Provide the (X, Y) coordinate of the cell's center where the given text is located.  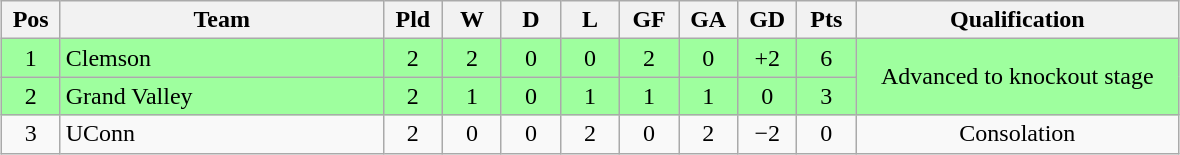
W (472, 20)
Clemson (222, 58)
Pld (412, 20)
Pos (30, 20)
+2 (768, 58)
Grand Valley (222, 96)
Team (222, 20)
Consolation (1018, 134)
GF (650, 20)
UConn (222, 134)
GD (768, 20)
GA (708, 20)
Advanced to knockout stage (1018, 77)
D (530, 20)
−2 (768, 134)
L (590, 20)
Pts (826, 20)
Qualification (1018, 20)
6 (826, 58)
